Return the [X, Y] coordinate for the center point of the cell that contains the specified text.  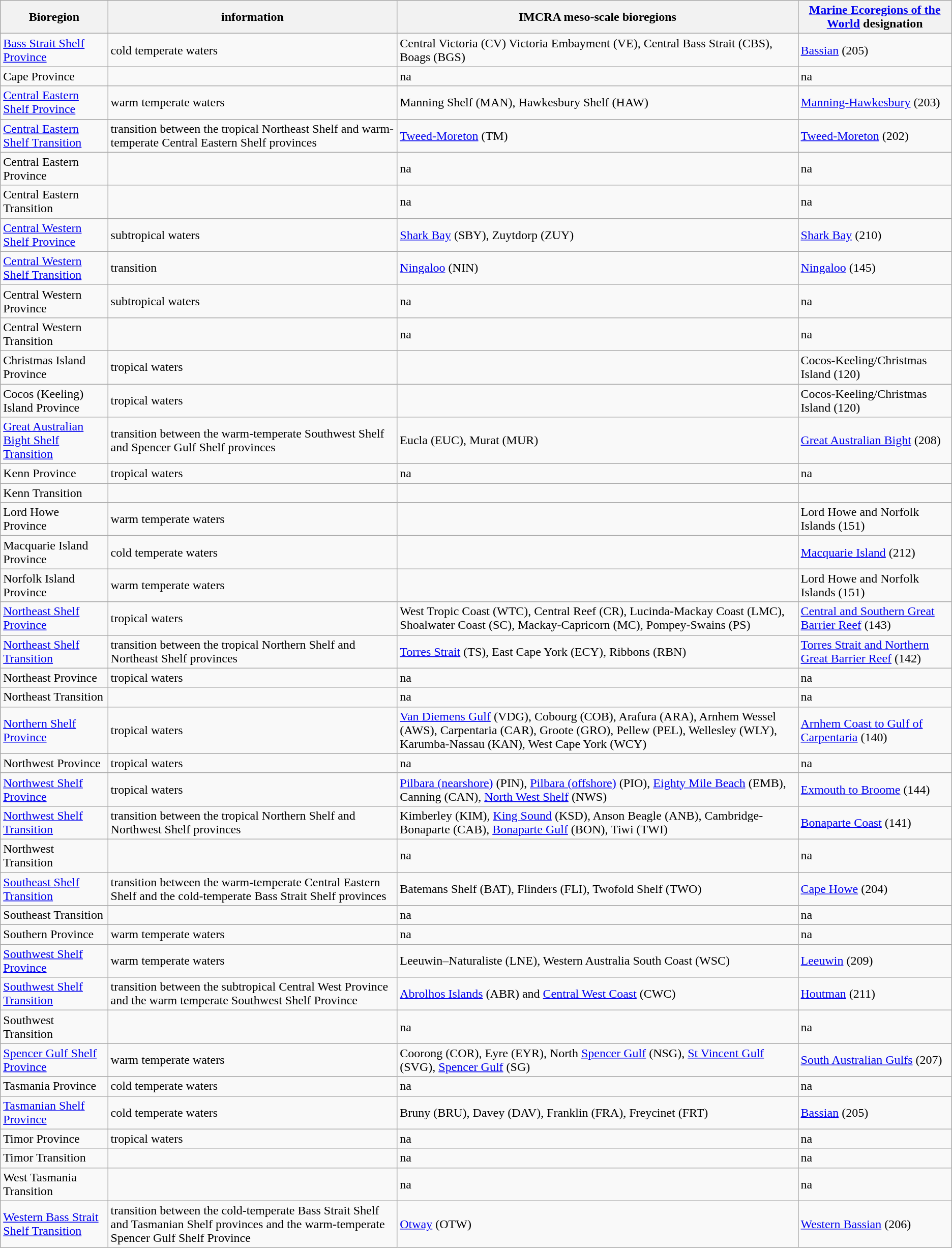
Great Australian Bight (208) [875, 441]
Manning-Hawkesbury (203) [875, 103]
transition between the tropical Northern Shelf and Northwest Shelf provinces [252, 822]
Cocos (Keeling) Island Province [54, 400]
Southwest Shelf Province [54, 961]
Central Eastern Shelf Province [54, 103]
transition between the tropical Northern Shelf and Northeast Shelf provinces [252, 651]
Southeast Shelf Transition [54, 888]
Leeuwin–Naturaliste (LNE), Western Australia South Coast (WSC) [598, 961]
Tweed-Moreton (202) [875, 135]
South Australian Gulfs (207) [875, 1060]
Timor Province [54, 1139]
Houtman (211) [875, 994]
Kenn Province [54, 474]
Macquarie Island (212) [875, 553]
Bass Strait Shelf Province [54, 50]
Northeast Transition [54, 697]
Central and Southern Great Barrier Reef (143) [875, 619]
Northwest Province [54, 763]
Exmouth to Broome (144) [875, 790]
Manning Shelf (MAN), Hawkesbury Shelf (HAW) [598, 103]
transition between the tropical Northeast Shelf and warm-temperate Central Eastern Shelf provinces [252, 135]
Western Bass Strait Shelf Transition [54, 1224]
Bruny (BRU), Davey (DAV), Franklin (FRA), Freycinet (FRT) [598, 1112]
Central Eastern Province [54, 169]
Kenn Transition [54, 493]
information [252, 17]
Pilbara (nearshore) (PIN), Pilbara (offshore) (PIO), Eighty Mile Beach (EMB), Canning (CAN), North West Shelf (NWS) [598, 790]
Norfolk Island Province [54, 585]
Batemans Shelf (BAT), Flinders (FLI), Twofold Shelf (TWO) [598, 888]
Northwest Shelf Transition [54, 822]
Bonaparte Coast (141) [875, 822]
Central Eastern Shelf Transition [54, 135]
Eucla (EUC), Murat (MUR) [598, 441]
Southern Province [54, 935]
Central Western Shelf Province [54, 235]
Kimberley (KIM), King Sound (KSD), Anson Beagle (ANB), Cambridge-Bonaparte (CAB), Bonaparte Gulf (BON), Tiwi (TWI) [598, 822]
transition between the warm-temperate Central Eastern Shelf and the cold-temperate Bass Strait Shelf provinces [252, 888]
Torres Strait (TS), East Cape York (ECY), Ribbons (RBN) [598, 651]
Shark Bay (210) [875, 235]
Leeuwin (209) [875, 961]
Northeast Province [54, 678]
Ningaloo (145) [875, 268]
Arnhem Coast to Gulf of Carpentaria (140) [875, 730]
Northeast Shelf Transition [54, 651]
West Tasmania Transition [54, 1184]
Tweed-Moreton (TM) [598, 135]
Northeast Shelf Province [54, 619]
transition between the warm-temperate Southwest Shelf and Spencer Gulf Shelf provinces [252, 441]
Central Western Shelf Transition [54, 268]
Shark Bay (SBY), Zuytdorp (ZUY) [598, 235]
Timor Transition [54, 1158]
Christmas Island Province [54, 367]
Cape Province [54, 76]
Southwest Shelf Transition [54, 994]
transition between the subtropical Central West Province and the warm temperate Southwest Shelf Province [252, 994]
Tasmanian Shelf Province [54, 1112]
Southeast Transition [54, 915]
IMCRA meso-scale bioregions [598, 17]
Marine Ecoregions of the World designation [875, 17]
Northwest Shelf Province [54, 790]
Macquarie Island Province [54, 553]
Spencer Gulf Shelf Province [54, 1060]
Cape Howe (204) [875, 888]
Bioregion [54, 17]
Southwest Transition [54, 1027]
West Tropic Coast (WTC), Central Reef (CR), Lucinda-Mackay Coast (LMC), Shoalwater Coast (SC), Mackay-Capricorn (MC), Pompey-Swains (PS) [598, 619]
Torres Strait and Northern Great Barrier Reef (142) [875, 651]
Tasmania Province [54, 1086]
Northwest Transition [54, 856]
Central Eastern Transition [54, 201]
Central Victoria (CV) Victoria Embayment (VE), Central Bass Strait (CBS), Boags (BGS) [598, 50]
Coorong (COR), Eyre (EYR), North Spencer Gulf (NSG), St Vincent Gulf (SVG), Spencer Gulf (SG) [598, 1060]
transition [252, 268]
Northern Shelf Province [54, 730]
Central Western Transition [54, 334]
Ningaloo (NIN) [598, 268]
Great Australian Bight Shelf Transition [54, 441]
transition between the cold-temperate Bass Strait Shelf and Tasmanian Shelf provinces and the warm-temperate Spencer Gulf Shelf Province [252, 1224]
Otway (OTW) [598, 1224]
Western Bassian (206) [875, 1224]
Central Western Province [54, 301]
Abrolhos Islands (ABR) and Central West Coast (CWC) [598, 994]
Lord Howe Province [54, 519]
